For the text-containing cell, return its midpoint in (X, Y) coordinate format. 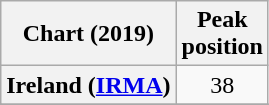
38 (222, 85)
Peakposition (222, 34)
Chart (2019) (88, 34)
Ireland (IRMA) (88, 85)
